Provide the [X, Y] coordinate of the cell's center where the given text is located.  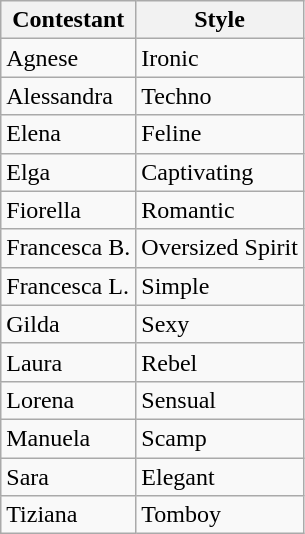
Simple [220, 286]
Sexy [220, 324]
Scamp [220, 438]
Oversized Spirit [220, 248]
Rebel [220, 362]
Gilda [68, 324]
Romantic [220, 210]
Lorena [68, 400]
Feline [220, 134]
Laura [68, 362]
Style [220, 20]
Tomboy [220, 515]
Alessandra [68, 96]
Captivating [220, 172]
Elena [68, 134]
Contestant [68, 20]
Elga [68, 172]
Elegant [220, 477]
Ironic [220, 58]
Sensual [220, 400]
Francesca L. [68, 286]
Manuela [68, 438]
Agnese [68, 58]
Fiorella [68, 210]
Techno [220, 96]
Tiziana [68, 515]
Sara [68, 477]
Francesca B. [68, 248]
